Output the [x, y] coordinate of the center of the cell containing the given text.  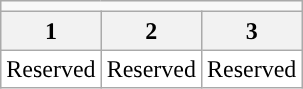
1 [51, 31]
3 [251, 31]
2 [151, 31]
